Provide the [X, Y] coordinate of the cell's center where the given text is located.  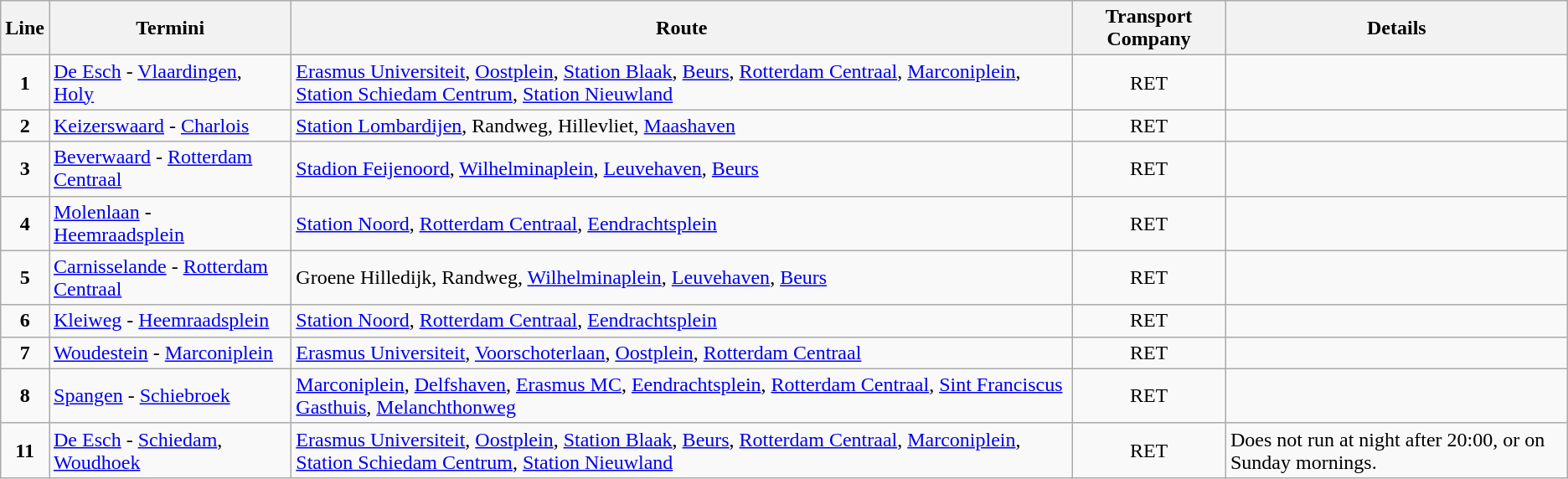
1 [25, 82]
Line [25, 28]
11 [25, 451]
Groene Hilledijk, Randweg, Wilhelminaplein, Leuvehaven, Beurs [682, 278]
Woudestein - Marconiplein [169, 353]
Spangen - Schiebroek [169, 395]
Station Lombardijen, Randweg, Hillevliet, Maashaven [682, 126]
Transport Company [1149, 28]
Beverwaard - Rotterdam Centraal [169, 169]
2 [25, 126]
4 [25, 223]
Route [682, 28]
7 [25, 353]
Marconiplein, Delfshaven, Erasmus MC, Eendrachtsplein, Rotterdam Centraal, Sint Franciscus Gasthuis, Melanchthonweg [682, 395]
Stadion Feijenoord, Wilhelminaplein, Leuvehaven, Beurs [682, 169]
Kleiweg - Heemraadsplein [169, 321]
Erasmus Universiteit, Voorschoterlaan, Oostplein, Rotterdam Centraal [682, 353]
8 [25, 395]
3 [25, 169]
5 [25, 278]
Does not run at night after 20:00, or on Sunday mornings. [1396, 451]
De Esch - Schiedam, Woudhoek [169, 451]
De Esch - Vlaardingen, Holy [169, 82]
Termini [169, 28]
Keizerswaard - Charlois [169, 126]
Details [1396, 28]
6 [25, 321]
Carnisselande - Rotterdam Centraal [169, 278]
Molenlaan - Heemraadsplein [169, 223]
